Locate the cell with the specified text and output its [x, y] center coordinate. 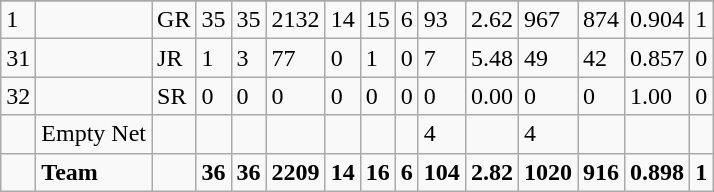
Empty Net [94, 134]
0.898 [658, 172]
GR [174, 20]
42 [602, 58]
2.82 [492, 172]
0.00 [492, 96]
2132 [296, 20]
SR [174, 96]
967 [548, 20]
49 [548, 58]
104 [442, 172]
2209 [296, 172]
2.62 [492, 20]
1020 [548, 172]
3 [248, 58]
874 [602, 20]
31 [18, 58]
0.904 [658, 20]
93 [442, 20]
16 [378, 172]
15 [378, 20]
32 [18, 96]
77 [296, 58]
0.857 [658, 58]
5.48 [492, 58]
JR [174, 58]
1.00 [658, 96]
7 [442, 58]
916 [602, 172]
Team [94, 172]
